Provide the (x, y) coordinate of the cell's center where the given text is located.  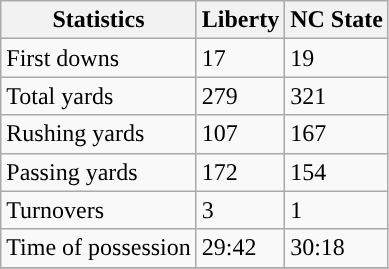
1 (337, 210)
Statistics (99, 20)
Liberty (240, 20)
30:18 (337, 248)
Total yards (99, 96)
3 (240, 210)
167 (337, 134)
Rushing yards (99, 134)
19 (337, 58)
17 (240, 58)
321 (337, 96)
NC State (337, 20)
154 (337, 172)
172 (240, 172)
Time of possession (99, 248)
279 (240, 96)
Passing yards (99, 172)
Turnovers (99, 210)
First downs (99, 58)
107 (240, 134)
29:42 (240, 248)
